From the cell containing the given text, extract its center point as [X, Y] coordinate. 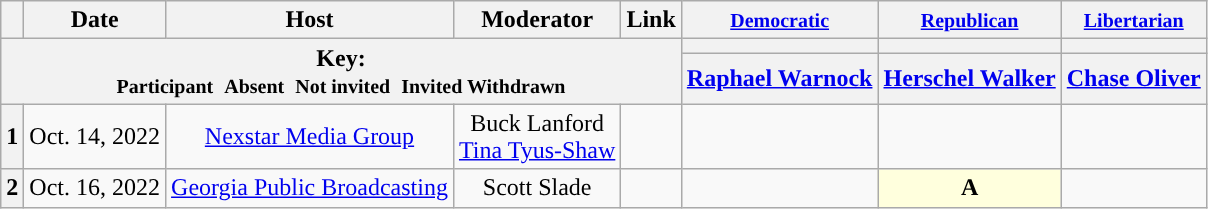
Libertarian [1134, 20]
2 [12, 188]
Chase Oliver [1134, 78]
Link [651, 20]
Georgia Public Broadcasting [310, 188]
Date [95, 20]
Herschel Walker [970, 78]
Moderator [536, 20]
Raphael Warnock [780, 78]
Republican [970, 20]
Oct. 14, 2022 [95, 136]
Democratic [780, 20]
Oct. 16, 2022 [95, 188]
Host [310, 20]
Scott Slade [536, 188]
1 [12, 136]
A [970, 188]
Key: Participant Absent Not invited Invited Withdrawn [342, 72]
Nexstar Media Group [310, 136]
Buck LanfordTina Tyus-Shaw [536, 136]
